For the text-containing cell, return its midpoint in (X, Y) coordinate format. 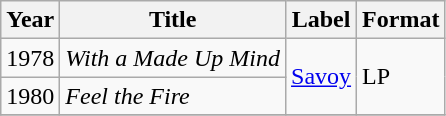
Savoy (322, 77)
LP (401, 77)
1980 (30, 96)
With a Made Up Mind (173, 58)
Format (401, 20)
Feel the Fire (173, 96)
Year (30, 20)
Title (173, 20)
1978 (30, 58)
Label (322, 20)
